Determine the [X, Y] coordinate at the center of the cell enclosing the given text.  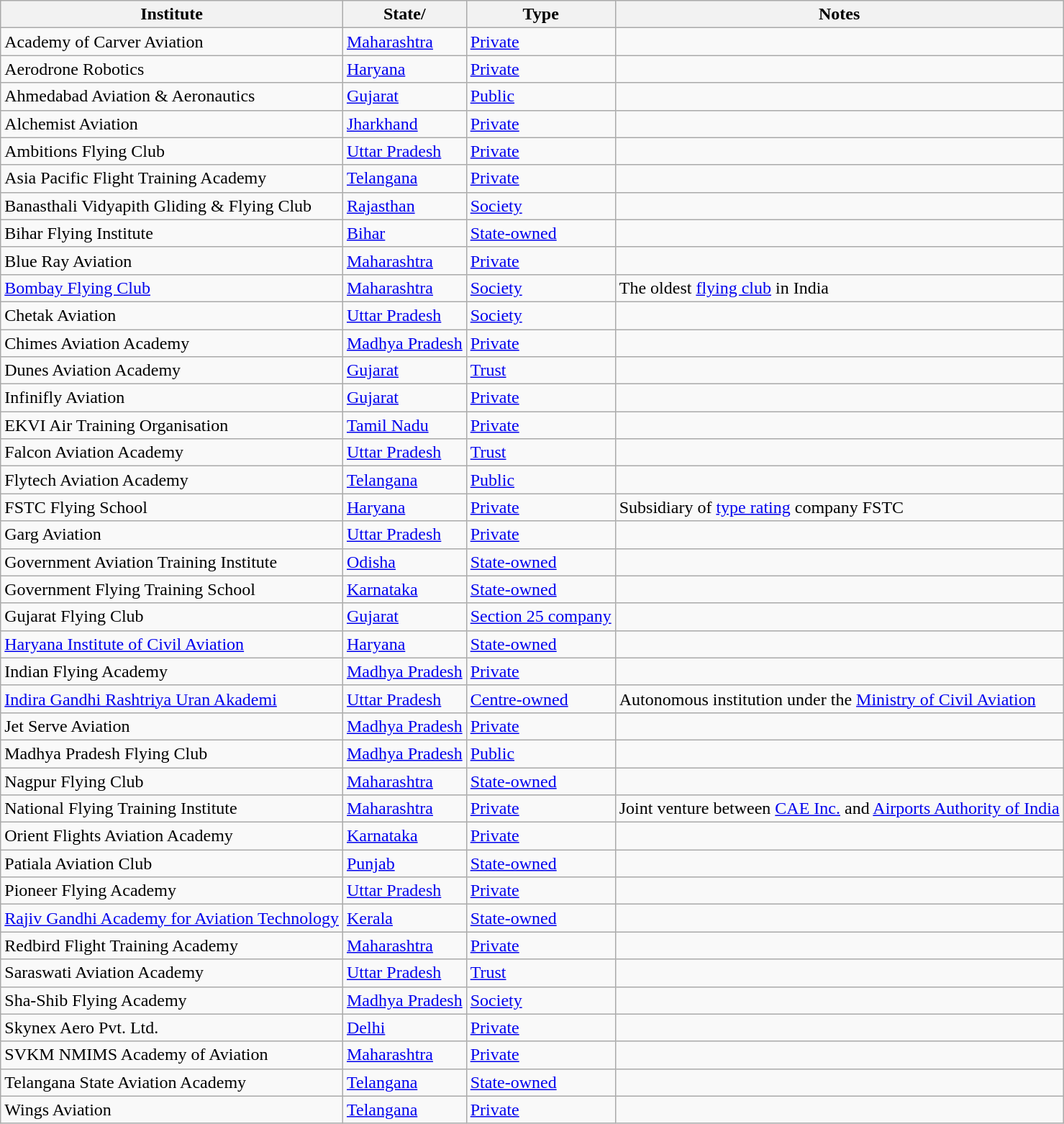
FSTC Flying School [172, 507]
Telangana State Aviation Academy [172, 1082]
Blue Ray Aviation [172, 260]
Tamil Nadu [404, 425]
Flytech Aviation Academy [172, 480]
Bihar Flying Institute [172, 233]
The oldest flying club in India [839, 288]
Indian Flying Academy [172, 671]
Madhya Pradesh Flying Club [172, 753]
Bombay Flying Club [172, 288]
Asia Pacific Flight Training Academy [172, 178]
Government Aviation Training Institute [172, 562]
Jet Serve Aviation [172, 726]
Orient Flights Aviation Academy [172, 836]
Section 25 company [541, 617]
Skynex Aero Pvt. Ltd. [172, 1028]
Type [541, 14]
Ahmedabad Aviation & Aeronautics [172, 96]
SVKM NMIMS Academy of Aviation [172, 1055]
Alchemist Aviation [172, 124]
National Flying Training Institute [172, 809]
Delhi [404, 1028]
Odisha [404, 562]
Dunes Aviation Academy [172, 371]
Infinifly Aviation [172, 398]
Chetak Aviation [172, 315]
Redbird Flight Training Academy [172, 946]
Chimes Aviation Academy [172, 343]
Gujarat Flying Club [172, 617]
Haryana Institute of Civil Aviation [172, 644]
Joint venture between CAE Inc. and Airports Authority of India [839, 809]
Sha-Shib Flying Academy [172, 1000]
Bihar [404, 233]
Indira Gandhi Rashtriya Uran Akademi [172, 699]
Pioneer Flying Academy [172, 891]
Falcon Aviation Academy [172, 453]
Saraswati Aviation Academy [172, 973]
Rajiv Gandhi Academy for Aviation Technology [172, 918]
Institute [172, 14]
State/ [404, 14]
Punjab [404, 864]
Jharkhand [404, 124]
Academy of Carver Aviation [172, 42]
Banasthali Vidyapith Gliding & Flying Club [172, 206]
Autonomous institution under the Ministry of Civil Aviation [839, 699]
Patiala Aviation Club [172, 864]
Wings Aviation [172, 1110]
Rajasthan [404, 206]
Nagpur Flying Club [172, 781]
Subsidiary of type rating company FSTC [839, 507]
Garg Aviation [172, 535]
EKVI Air Training Organisation [172, 425]
Notes [839, 14]
Kerala [404, 918]
Ambitions Flying Club [172, 151]
Government Flying Training School [172, 589]
Centre-owned [541, 699]
Aerodrone Robotics [172, 69]
